Return the [X, Y] coordinate for the center point of the cell that contains the specified text.  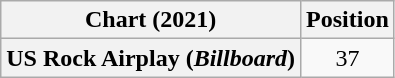
37 [348, 58]
Chart (2021) [151, 20]
Position [348, 20]
US Rock Airplay (Billboard) [151, 58]
